From the cell containing the given text, extract its center point as [x, y] coordinate. 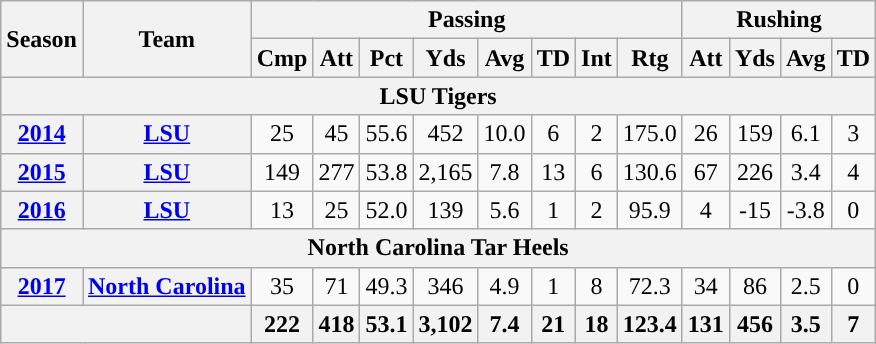
3.4 [806, 172]
67 [706, 172]
Passing [466, 20]
26 [706, 134]
8 [597, 286]
Season [42, 39]
49.3 [386, 286]
35 [282, 286]
226 [754, 172]
139 [446, 210]
346 [446, 286]
277 [336, 172]
72.3 [650, 286]
418 [336, 324]
Rtg [650, 58]
4.9 [504, 286]
2.5 [806, 286]
175.0 [650, 134]
6.1 [806, 134]
159 [754, 134]
5.6 [504, 210]
53.8 [386, 172]
52.0 [386, 210]
-3.8 [806, 210]
86 [754, 286]
71 [336, 286]
LSU Tigers [438, 96]
3,102 [446, 324]
149 [282, 172]
18 [597, 324]
95.9 [650, 210]
7.8 [504, 172]
34 [706, 286]
Team [166, 39]
7 [853, 324]
7.4 [504, 324]
2,165 [446, 172]
Int [597, 58]
55.6 [386, 134]
222 [282, 324]
10.0 [504, 134]
3 [853, 134]
456 [754, 324]
123.4 [650, 324]
21 [553, 324]
Rushing [778, 20]
2017 [42, 286]
45 [336, 134]
131 [706, 324]
2016 [42, 210]
North Carolina Tar Heels [438, 248]
Pct [386, 58]
North Carolina [166, 286]
2014 [42, 134]
53.1 [386, 324]
452 [446, 134]
-15 [754, 210]
Cmp [282, 58]
130.6 [650, 172]
2015 [42, 172]
3.5 [806, 324]
